Return [X, Y] of the center of cell containing provided text 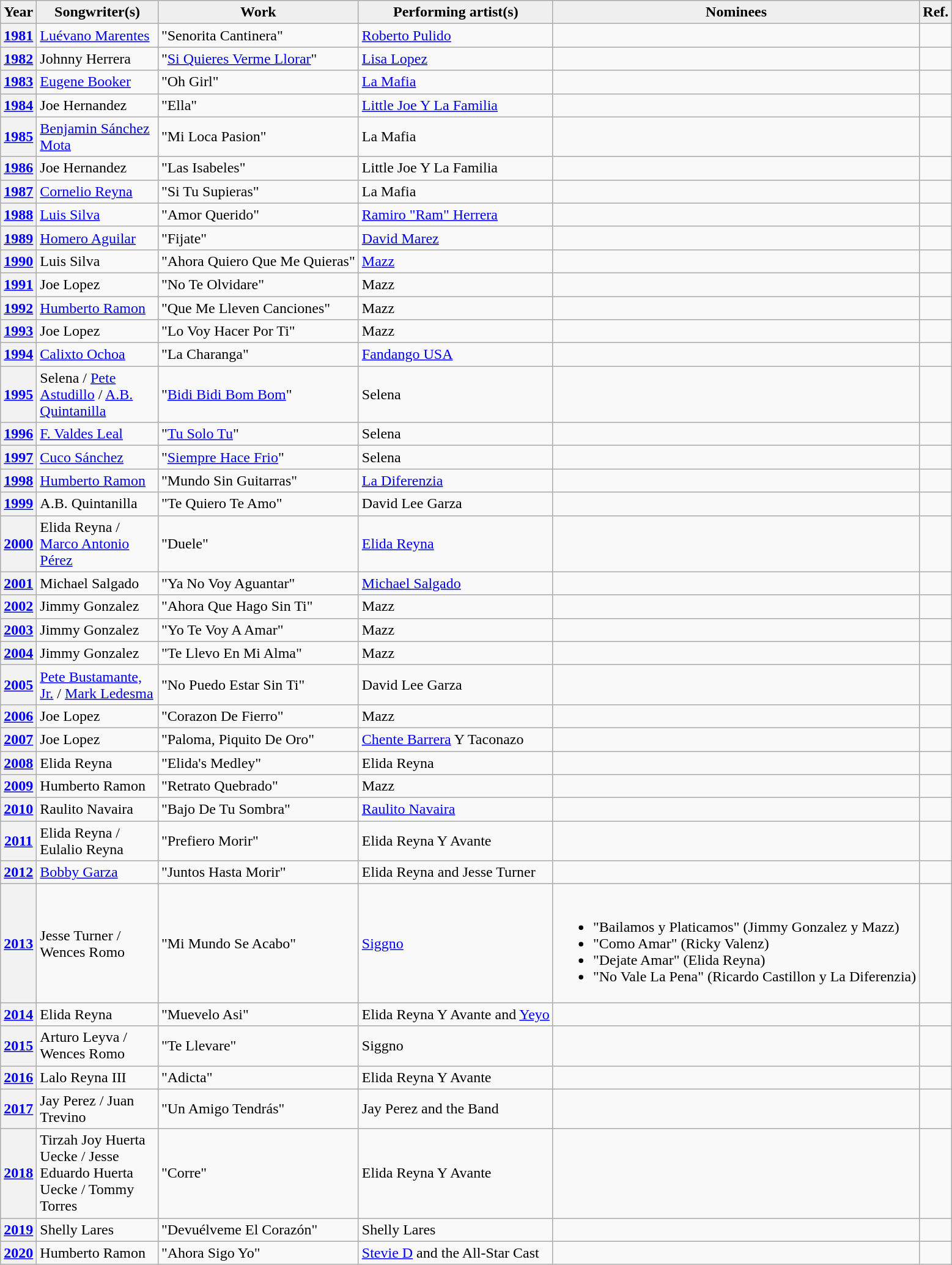
1991 [18, 284]
2011 [18, 841]
2007 [18, 739]
1982 [18, 59]
Nominees [736, 12]
Work [258, 12]
Year [18, 12]
"Ella" [258, 105]
Pete Bustamante, Jr. / Mark Ledesma [98, 685]
1994 [18, 355]
2004 [18, 653]
Cornelio Reyna [98, 191]
Jesse Turner / Wences Romo [98, 943]
2003 [18, 630]
"Elida's Medley" [258, 762]
Lalo Reyna III [98, 1077]
1986 [18, 168]
2017 [18, 1109]
2020 [18, 1253]
1995 [18, 394]
2009 [18, 786]
2012 [18, 872]
1985 [18, 137]
Ref. [935, 12]
Ramiro "Ram" Herrera [456, 215]
"Te Llevo En Mi Alma" [258, 653]
La Diferenzia [456, 481]
1998 [18, 481]
"Un Amigo Tendrás" [258, 1109]
1984 [18, 105]
"Devuélveme El Corazón" [258, 1230]
David Marez [456, 238]
2002 [18, 607]
"Las Isabeles" [258, 168]
Jay Perez / Juan Trevino [98, 1109]
2016 [18, 1077]
2015 [18, 1046]
"Senorita Cantinera" [258, 35]
"Duele" [258, 544]
"Paloma, Piquito De Oro" [258, 739]
"Muevelo Asi" [258, 1014]
"Oh Girl" [258, 82]
Luévano Marentes [98, 35]
"Mi Mundo Se Acabo" [258, 943]
"Corazon De Fierro" [258, 716]
Chente Barrera Y Taconazo [456, 739]
"Ahora Quiero Que Me Quieras" [258, 261]
"Lo Voy Hacer Por Ti" [258, 331]
Eugene Booker [98, 82]
"Fijate" [258, 238]
A.B. Quintanilla [98, 504]
Arturo Leyva / Wences Romo [98, 1046]
1990 [18, 261]
Calixto Ochoa [98, 355]
1988 [18, 215]
1996 [18, 434]
1997 [18, 457]
"Ya No Voy Aguantar" [258, 583]
"Ahora Sigo Yo" [258, 1253]
"Bajo De Tu Sombra" [258, 810]
"Amor Querido" [258, 215]
Fandango USA [456, 355]
1993 [18, 331]
"Corre" [258, 1173]
"Siempre Hace Frio" [258, 457]
Elida Reyna and Jesse Turner [456, 872]
"Que Me Lleven Canciones" [258, 308]
Lisa Lopez [456, 59]
Tirzah Joy Huerta Uecke / Jesse Eduardo Huerta Uecke / Tommy Torres [98, 1173]
Selena / Pete Astudillo / A.B. Quintanilla [98, 394]
F. Valdes Leal [98, 434]
2005 [18, 685]
2010 [18, 810]
"Prefiero Morir" [258, 841]
2000 [18, 544]
"Si Quieres Verme Llorar" [258, 59]
2006 [18, 716]
"Te Llevare" [258, 1046]
"Ahora Que Hago Sin Ti" [258, 607]
Songwriter(s) [98, 12]
Bobby Garza [98, 872]
2008 [18, 762]
Elida Reyna / Marco Antonio Pérez [98, 544]
2018 [18, 1173]
1989 [18, 238]
Elida Reyna Y Avante and Yeyo [456, 1014]
1981 [18, 35]
2001 [18, 583]
Roberto Pulido [456, 35]
"Yo Te Voy A Amar" [258, 630]
1999 [18, 504]
1992 [18, 308]
"Tu Solo Tu" [258, 434]
"Mundo Sin Guitarras" [258, 481]
Performing artist(s) [456, 12]
"La Charanga" [258, 355]
2019 [18, 1230]
1987 [18, 191]
Homero Aguilar [98, 238]
"Retrato Quebrado" [258, 786]
"Te Quiero Te Amo" [258, 504]
"Si Tu Supieras" [258, 191]
2014 [18, 1014]
"Mi Loca Pasion" [258, 137]
Elida Reyna / Eulalio Reyna [98, 841]
"Adicta" [258, 1077]
Benjamin Sánchez Mota [98, 137]
Johnny Herrera [98, 59]
Jay Perez and the Band [456, 1109]
Stevie D and the All-Star Cast [456, 1253]
2013 [18, 943]
"No Puedo Estar Sin Ti" [258, 685]
1983 [18, 82]
"No Te Olvidare" [258, 284]
Cuco Sánchez [98, 457]
"Bidi Bidi Bom Bom" [258, 394]
"Juntos Hasta Morir" [258, 872]
